For the text-containing cell, return its midpoint in [X, Y] coordinate format. 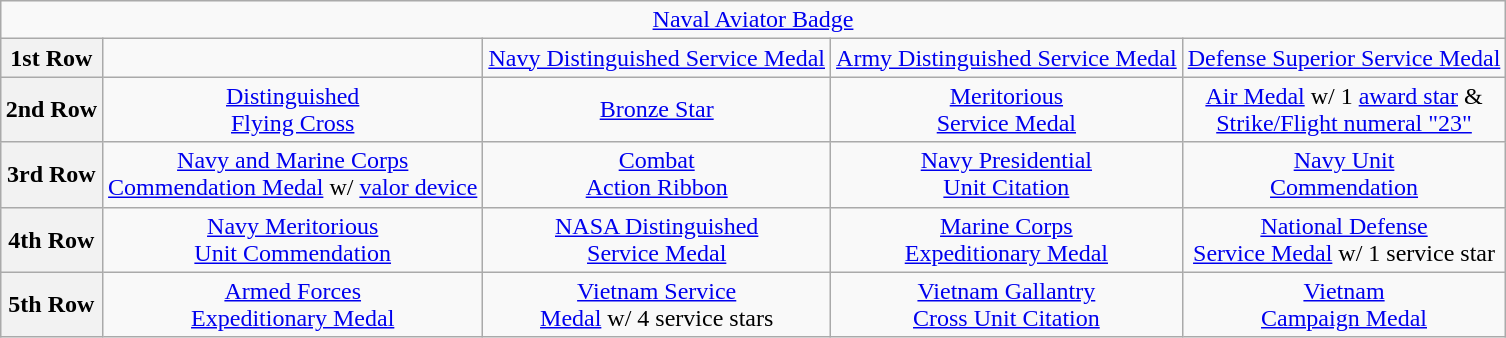
Vietnam Campaign Medal [1344, 304]
Navy and Marine Corps Commendation Medal w/ valor device [293, 174]
2nd Row [51, 110]
Distinguished Flying Cross [293, 110]
Meritorious Service Medal [1007, 110]
NASA Distinguished Service Medal [657, 240]
Vietnam Service Medal w/ 4 service stars [657, 304]
Navy Meritorious Unit Commendation [293, 240]
1st Row [51, 58]
Armed Forces Expeditionary Medal [293, 304]
Defense Superior Service Medal [1344, 58]
5th Row [51, 304]
National Defense Service Medal w/ 1 service star [1344, 240]
4th Row [51, 240]
Combat Action Ribbon [657, 174]
Navy Presidential Unit Citation [1007, 174]
Marine Corps Expeditionary Medal [1007, 240]
Army Distinguished Service Medal [1007, 58]
Air Medal w/ 1 award star & Strike/Flight numeral "23" [1344, 110]
Bronze Star [657, 110]
3rd Row [51, 174]
Navy Distinguished Service Medal [657, 58]
Navy Unit Commendation [1344, 174]
Naval Aviator Badge [753, 20]
Vietnam Gallantry Cross Unit Citation [1007, 304]
